Return the (X, Y) coordinate for the center point of the cell that contains the specified text.  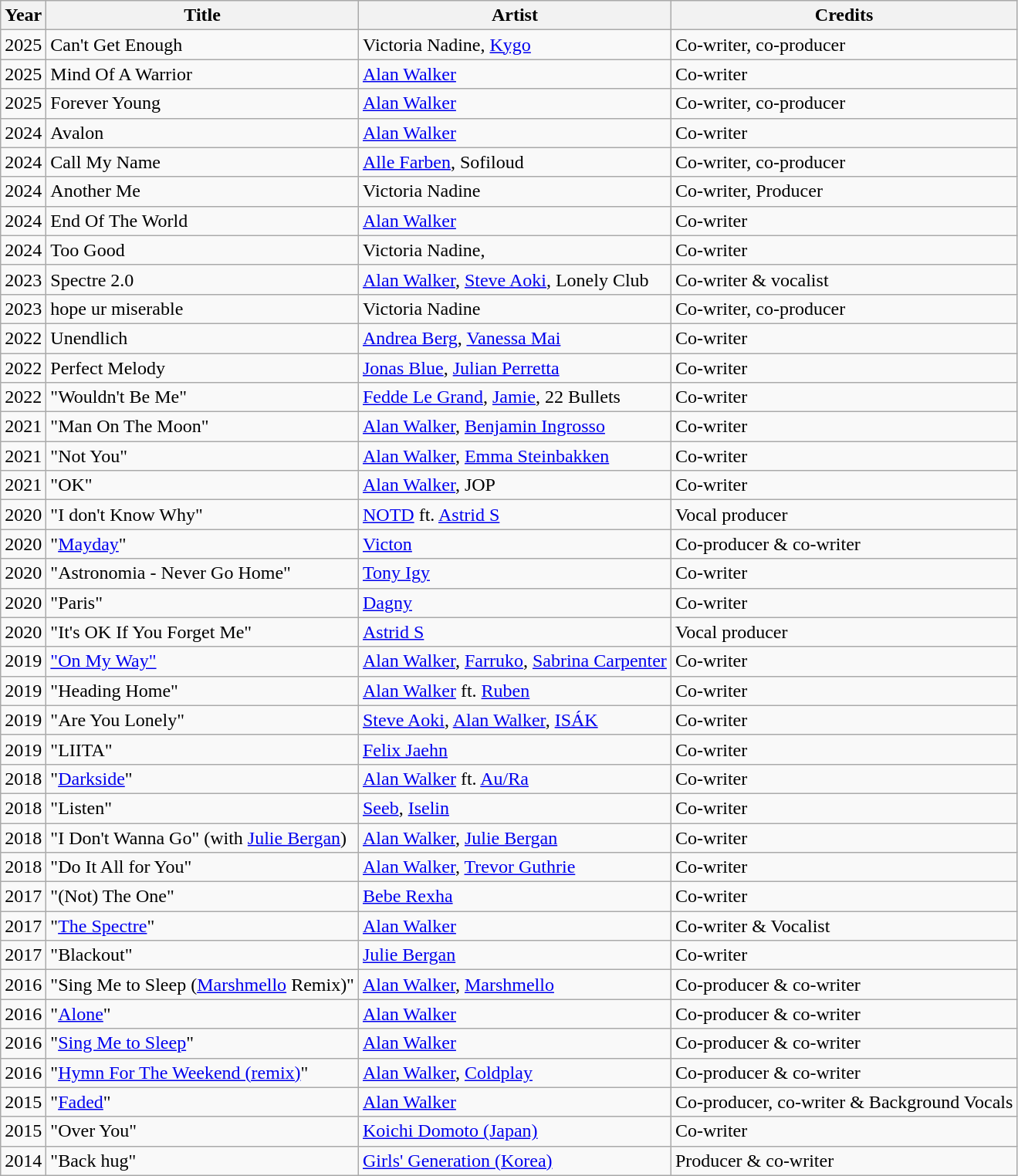
hope ur miserable (202, 309)
"I don't Know Why" (202, 515)
Too Good (202, 250)
Can't Get Enough (202, 45)
Andrea Berg, Vanessa Mai (514, 338)
Alan Walker, Steve Aoki, Lonely Club (514, 279)
Alan Walker, Benjamin Ingrosso (514, 427)
Alan Walker, Coldplay (514, 1073)
Astrid S (514, 632)
"Wouldn't Be Me" (202, 397)
"Not You" (202, 456)
"Astronomia - Never Go Home" (202, 573)
Alan Walker, Farruko, Sabrina Carpenter (514, 661)
Spectre 2.0 (202, 279)
"Hymn For The Weekend (remix)" (202, 1073)
Co-producer, co-writer & Background Vocals (844, 1102)
"Sing Me to Sleep" (202, 1043)
"(Not) The One" (202, 897)
Felix Jaehn (514, 749)
Perfect Melody (202, 368)
Co-writer, Producer (844, 191)
Victoria Nadine, Kygo (514, 45)
"Faded" (202, 1102)
Alan Walker, Marshmello (514, 985)
Girls' Generation (Korea) (514, 1161)
Alan Walker, Trevor Guthrie (514, 867)
"LIITA" (202, 749)
"Back hug" (202, 1161)
Alle Farben, Sofiloud (514, 162)
Avalon (202, 133)
End Of The World (202, 221)
"The Spectre" (202, 926)
"Blackout" (202, 955)
Dagny (514, 603)
Seeb, Iselin (514, 808)
Julie Bergan (514, 955)
"Are You Lonely" (202, 720)
Alan Walker ft. Au/Ra (514, 779)
Bebe Rexha (514, 897)
Unendlich (202, 338)
Co-writer & vocalist (844, 279)
Another Me (202, 191)
"Darkside" (202, 779)
Mind Of A Warrior (202, 74)
Call My Name (202, 162)
Producer & co-writer (844, 1161)
Alan Walker, JOP (514, 485)
"Man On The Moon" (202, 427)
Title (202, 15)
2014 (23, 1161)
"It's OK If You Forget Me" (202, 632)
Fedde Le Grand, Jamie, 22 Bullets (514, 397)
"Listen" (202, 808)
Co-writer & Vocalist (844, 926)
"Alone" (202, 1014)
"Sing Me to Sleep (Marshmello Remix)" (202, 985)
Victon (514, 544)
"Paris" (202, 603)
"Heading Home" (202, 691)
Alan Walker ft. Ruben (514, 691)
Koichi Domoto (Japan) (514, 1131)
"Over You" (202, 1131)
Alan Walker, Emma Steinbakken (514, 456)
Tony Igy (514, 573)
Forever Young (202, 103)
Artist (514, 15)
"I Don't Wanna Go" (with Julie Bergan) (202, 837)
"Do It All for You" (202, 867)
Year (23, 15)
Credits (844, 15)
"On My Way" (202, 661)
Victoria Nadine, (514, 250)
Steve Aoki, Alan Walker, ISÁK (514, 720)
Alan Walker, Julie Bergan (514, 837)
NOTD ft. Astrid S (514, 515)
"Mayday" (202, 544)
Jonas Blue, Julian Perretta (514, 368)
"OK" (202, 485)
